Return [X, Y] of the center of cell containing provided text 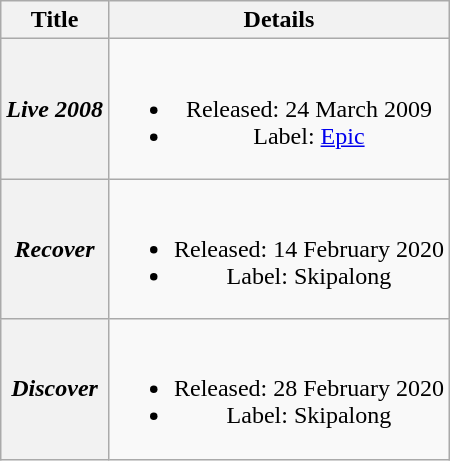
Live 2008 [55, 109]
Details [278, 20]
Title [55, 20]
Discover [55, 389]
Released: 28 February 2020Label: Skipalong [278, 389]
Recover [55, 249]
Released: 14 February 2020Label: Skipalong [278, 249]
Released: 24 March 2009Label: Epic [278, 109]
